Provide the [x, y] coordinate of the cell's center where the given text is located.  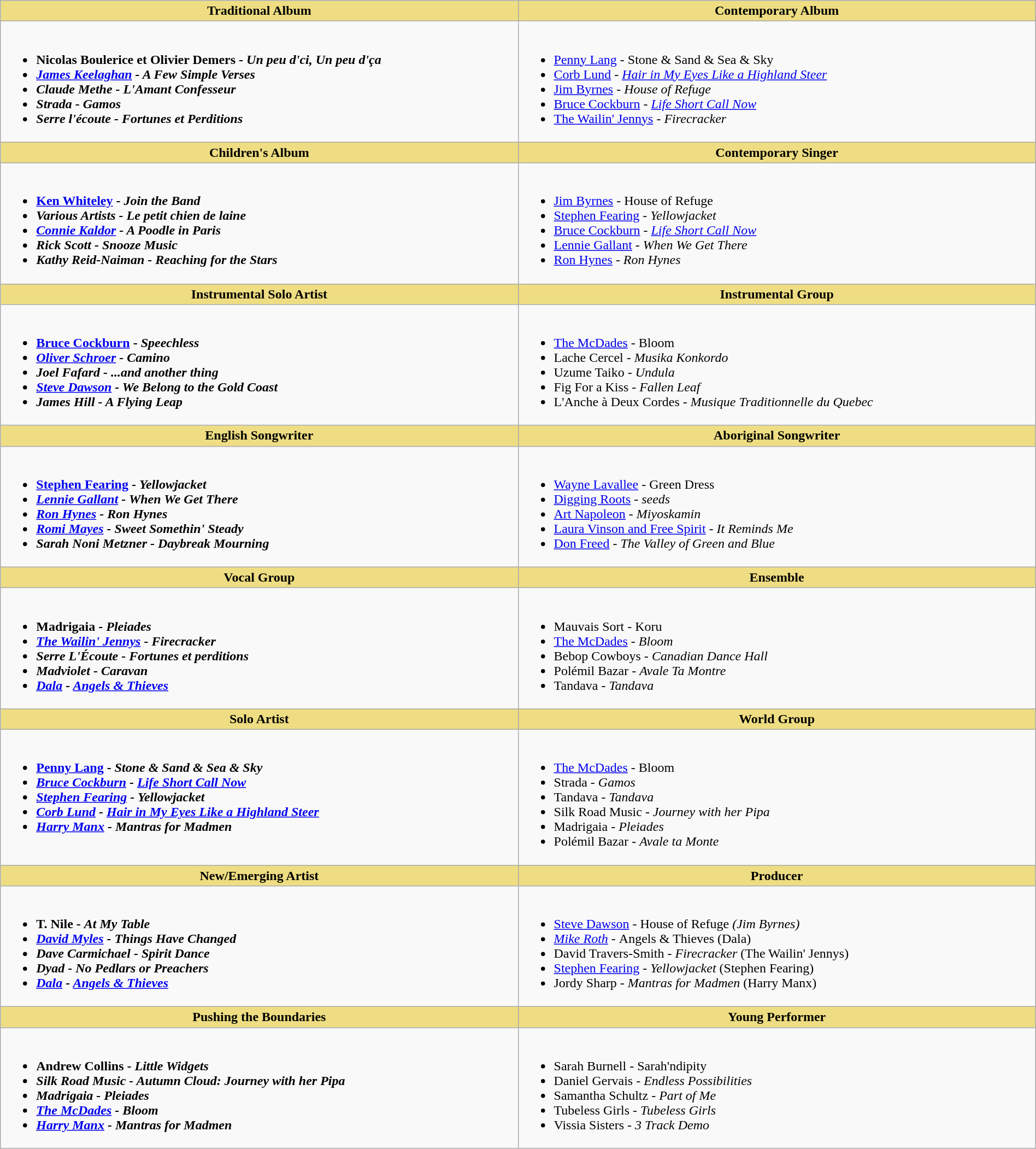
Young Performer [777, 1017]
The McDades - BloomStrada - GamosTandava - TandavaSilk Road Music - Journey with her PipaMadrigaia - PleiadesPolémil Bazar - Avale ta Monte [777, 797]
Mauvais Sort - KoruThe McDades - BloomBebop Cowboys - Canadian Dance Hall Polémil Bazar - Avale Ta MontreTandava - Tandava [777, 648]
T. Nile - At My TableDavid Myles - Things Have ChangedDave Carmichael - Spirit DanceDyad - No Pedlars or PreachersDala - Angels & Thieves [259, 947]
World Group [777, 719]
Traditional Album [259, 11]
Instrumental Solo Artist [259, 294]
Children's Album [259, 153]
Vocal Group [259, 577]
English Songwriter [259, 436]
Contemporary Singer [777, 153]
New/Emerging Artist [259, 875]
Ensemble [777, 577]
Contemporary Album [777, 11]
Solo Artist [259, 719]
Jim Byrnes - House of RefugeStephen Fearing - YellowjacketBruce Cockburn - Life Short Call NowLennie Gallant - When We Get ThereRon Hynes - Ron Hynes [777, 223]
Instrumental Group [777, 294]
Producer [777, 875]
Pushing the Boundaries [259, 1017]
Aboriginal Songwriter [777, 436]
Madrigaia - PleiadesThe Wailin' Jennys - FirecrackerSerre L'Écoute - Fortunes et perditionsMadviolet - CaravanDala - Angels & Thieves [259, 648]
